Pinpoint the cell where the given text exists, returning its [X, Y] midpoint coordinate. 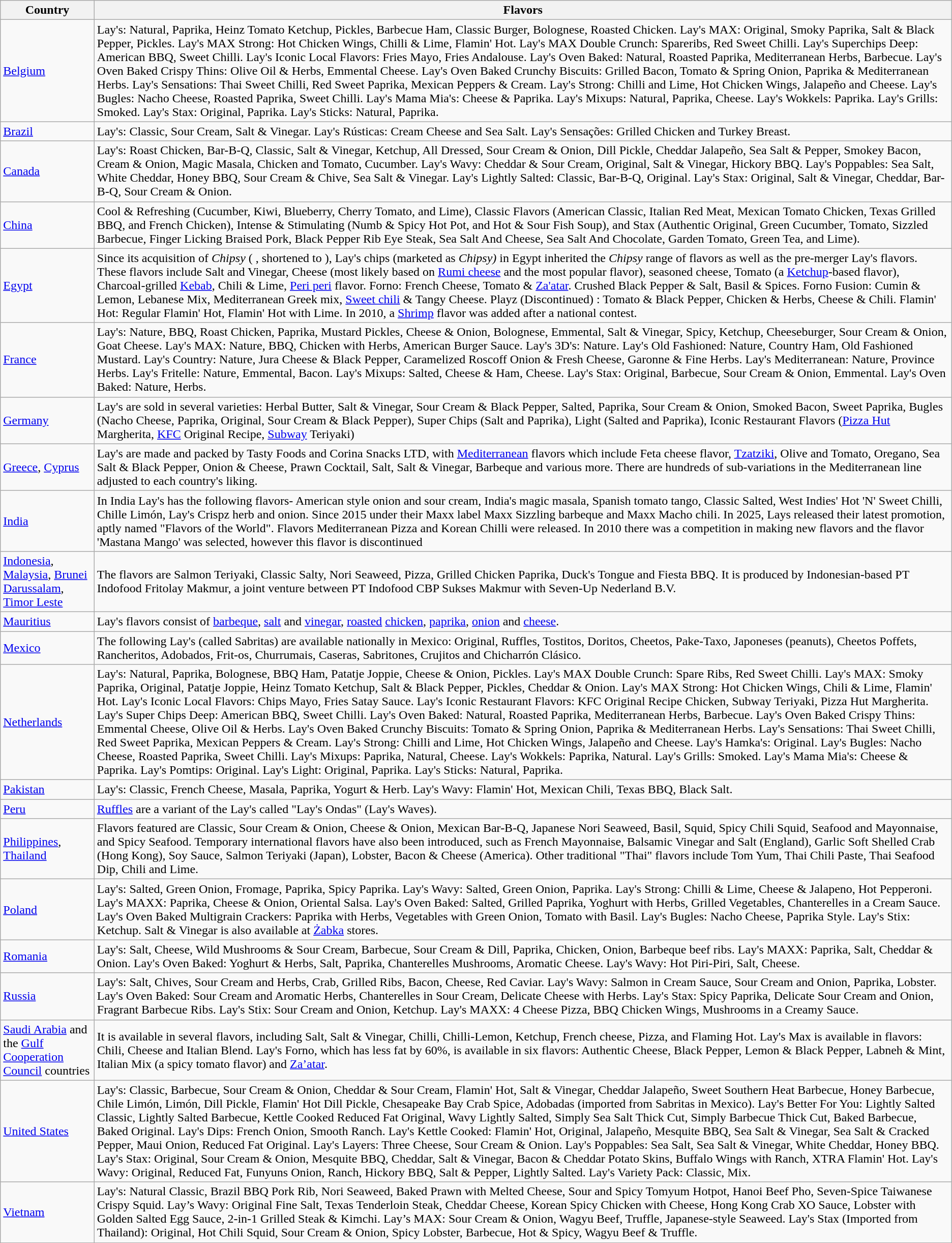
China [48, 225]
Greece, Cyprus [48, 467]
Ruffles are a variant of the Lay's called "Lay's Ondas" (Lay's Waves). [523, 809]
United States [48, 1131]
Egypt [48, 285]
Canada [48, 171]
Romania [48, 957]
Mexico [48, 647]
Germany [48, 420]
Lay's: Classic, Sour Cream, Salt & Vinegar. Lay's Rústicas: Cream Cheese and Sea Salt. Lay's Sensações: Grilled Chicken and Turkey Breast. [523, 131]
Lay's flavors consist of barbeque, salt and vinegar, roasted chicken, paprika, onion and cheese. [523, 621]
Philippines, Thailand [48, 849]
Mauritius [48, 621]
Vietnam [48, 1212]
Saudi Arabia and the Gulf Cooperation Council countries [48, 1050]
Country [48, 10]
Belgium [48, 71]
Indonesia, Malaysia, Brunei Darussalam, Timor Leste [48, 581]
Netherlands [48, 722]
France [48, 360]
Russia [48, 996]
Pakistan [48, 790]
Poland [48, 910]
Peru [48, 809]
Flavors [523, 10]
India [48, 521]
Brazil [48, 131]
Lay's: Classic, French Cheese, Masala, Paprika, Yogurt & Herb. Lay's Wavy: Flamin' Hot, Mexican Chili, Texas BBQ, Black Salt. [523, 790]
